Search for the cell housing the specified text and yield its [x, y] center coordinate. 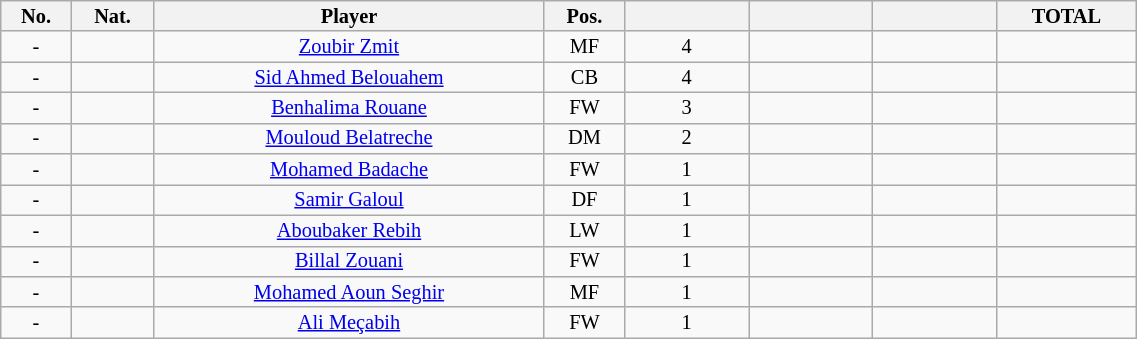
Mouloud Belatreche [349, 138]
Player [349, 16]
Mohamed Badache [349, 170]
CB [584, 78]
Benhalima Rouane [349, 108]
3 [687, 108]
TOTAL [1066, 16]
Samir Galoul [349, 200]
Sid Ahmed Belouahem [349, 78]
Aboubaker Rebih [349, 230]
No. [36, 16]
Mohamed Aoun Seghir [349, 292]
2 [687, 138]
Ali Meçabih [349, 322]
Pos. [584, 16]
DF [584, 200]
Zoubir Zmit [349, 46]
LW [584, 230]
Billal Zouani [349, 262]
DM [584, 138]
Nat. [112, 16]
